Capture the cell that displays the provided text and extract its (x, y) central coordinate. 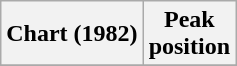
Peakposition (189, 34)
Chart (1982) (72, 34)
